Detect which cell encompasses the target text, then output its (X, Y) center coordinate. 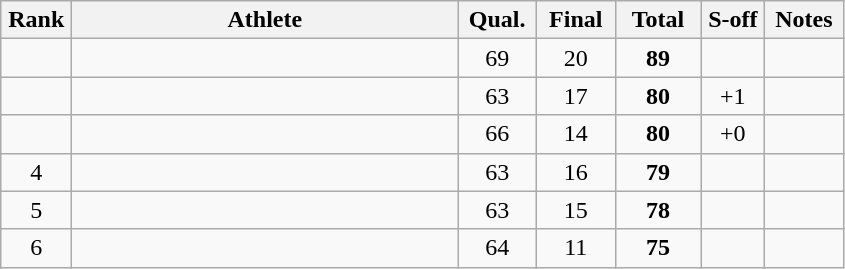
20 (576, 58)
+0 (733, 134)
4 (36, 172)
75 (658, 248)
+1 (733, 96)
11 (576, 248)
15 (576, 210)
66 (498, 134)
Qual. (498, 20)
64 (498, 248)
14 (576, 134)
Athlete (265, 20)
78 (658, 210)
69 (498, 58)
Total (658, 20)
79 (658, 172)
Notes (804, 20)
17 (576, 96)
16 (576, 172)
5 (36, 210)
89 (658, 58)
Final (576, 20)
S-off (733, 20)
6 (36, 248)
Rank (36, 20)
